Scan for the cell matching the given text and deliver its (x, y) coordinate at center. 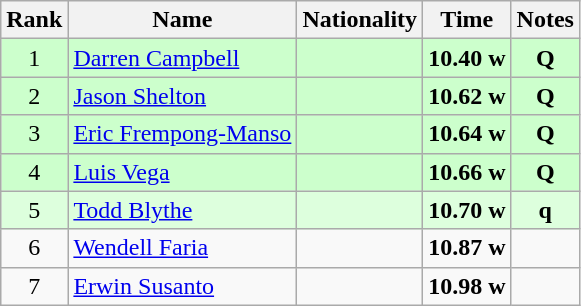
Darren Campbell (182, 58)
Eric Frempong-Manso (182, 134)
Rank (34, 20)
q (545, 210)
10.62 w (467, 96)
4 (34, 172)
10.64 w (467, 134)
Jason Shelton (182, 96)
Nationality (360, 20)
10.40 w (467, 58)
Wendell Faria (182, 248)
Name (182, 20)
3 (34, 134)
10.70 w (467, 210)
10.87 w (467, 248)
2 (34, 96)
Todd Blythe (182, 210)
10.66 w (467, 172)
5 (34, 210)
10.98 w (467, 286)
7 (34, 286)
Erwin Susanto (182, 286)
Time (467, 20)
6 (34, 248)
1 (34, 58)
Notes (545, 20)
Luis Vega (182, 172)
